Locate the cell with the specified text and output its (X, Y) center coordinate. 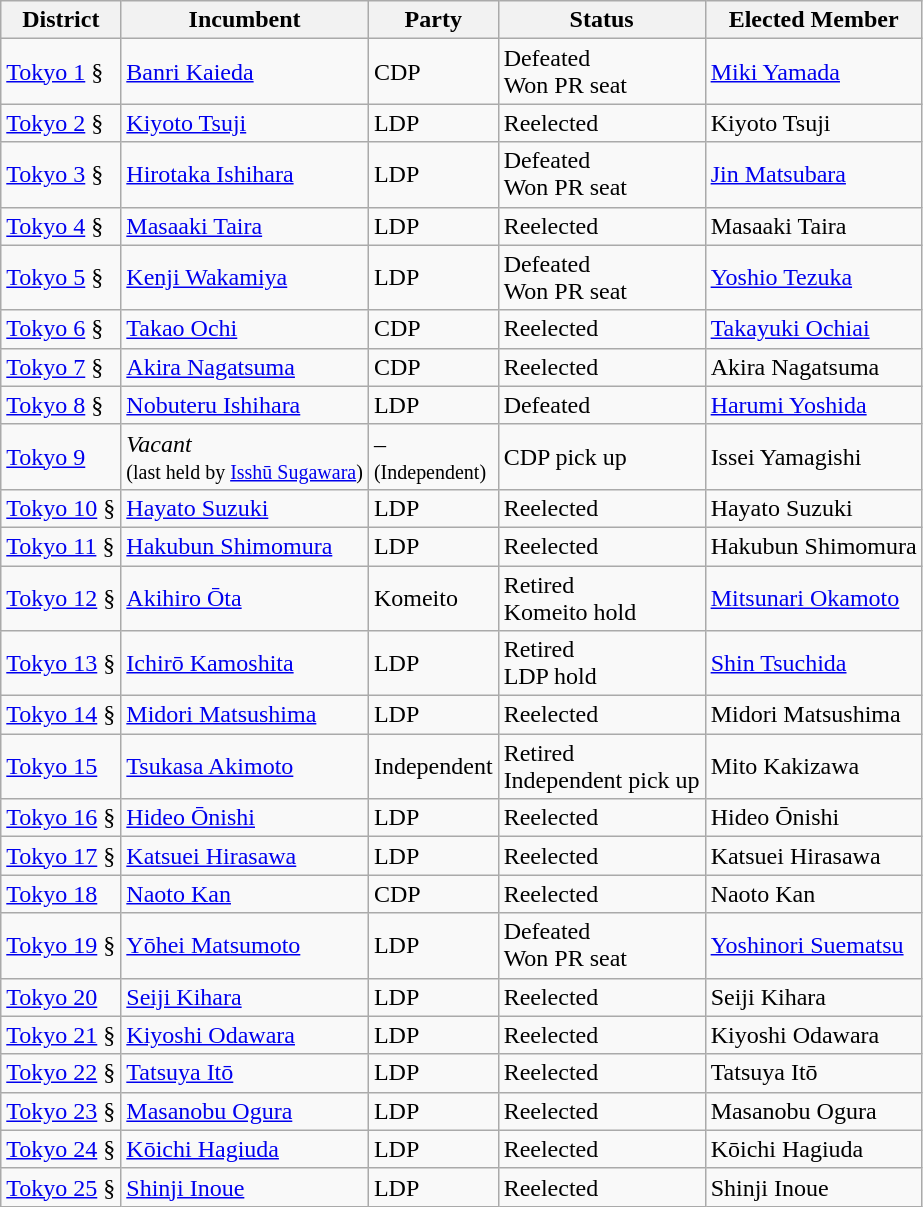
Tokyo 19 § (61, 946)
Tokyo 24 § (61, 1149)
RetiredKomeito hold (602, 598)
Yoshinori Suematsu (814, 946)
–(Independent) (433, 456)
Jin Matsubara (814, 174)
Independent (433, 766)
Yōhei Matsumoto (245, 946)
Party (433, 20)
Tokyo 13 § (61, 664)
Shin Tsuchida (814, 664)
Tokyo 10 § (61, 508)
Tokyo 25 § (61, 1187)
Issei Yamagishi (814, 456)
Tokyo 23 § (61, 1111)
Komeito (433, 598)
Tokyo 6 § (61, 329)
Tokyo 16 § (61, 818)
Tokyo 1 § (61, 72)
Kenji Wakamiya (245, 278)
Hirotaka Ishihara (245, 174)
Status (602, 20)
Mito Kakizawa (814, 766)
Tokyo 12 § (61, 598)
Banri Kaieda (245, 72)
Tokyo 15 (61, 766)
Tsukasa Akimoto (245, 766)
Tokyo 22 § (61, 1073)
Tokyo 4 § (61, 226)
Tokyo 3 § (61, 174)
Harumi Yoshida (814, 405)
Takao Ochi (245, 329)
Tokyo 8 § (61, 405)
Tokyo 17 § (61, 856)
Mitsunari Okamoto (814, 598)
Vacant(last held by Isshū Sugawara) (245, 456)
RetiredIndependent pick up (602, 766)
Tokyo 7 § (61, 367)
Nobuteru Ishihara (245, 405)
CDP pick up (602, 456)
Akihiro Ōta (245, 598)
Tokyo 14 § (61, 715)
Ichirō Kamoshita (245, 664)
RetiredLDP hold (602, 664)
District (61, 20)
Defeated (602, 405)
Tokyo 21 § (61, 1035)
Miki Yamada (814, 72)
Yoshio Tezuka (814, 278)
Tokyo 11 § (61, 546)
Tokyo 2 § (61, 123)
Incumbent (245, 20)
Elected Member (814, 20)
Tokyo 9 (61, 456)
Tokyo 20 (61, 997)
Tokyo 18 (61, 894)
Takayuki Ochiai (814, 329)
Tokyo 5 § (61, 278)
